For the text-containing cell, return its midpoint in (X, Y) coordinate format. 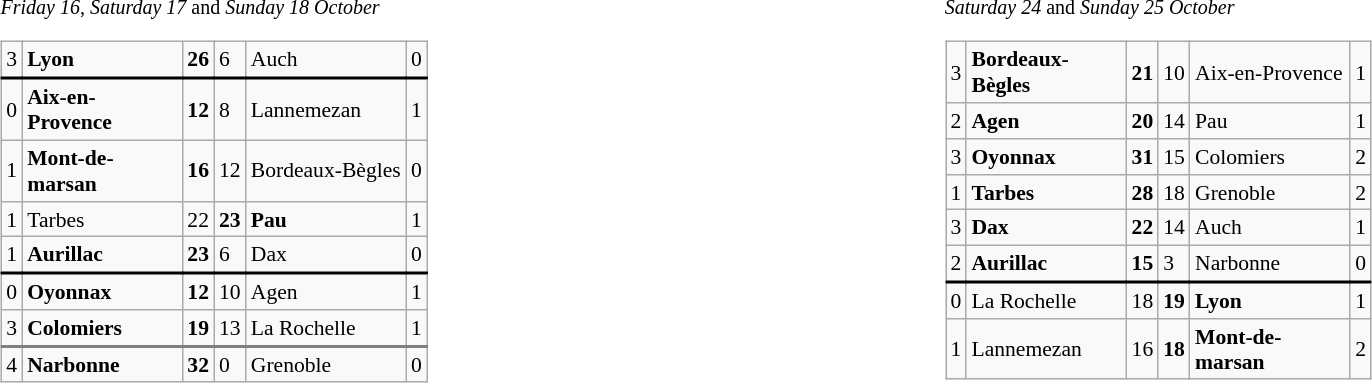
4 (12, 364)
8 (230, 109)
13 (230, 328)
21 (1143, 72)
31 (1143, 157)
32 (198, 364)
28 (1143, 192)
20 (1143, 121)
26 (198, 60)
